Capture the cell that displays the provided text and extract its (x, y) central coordinate. 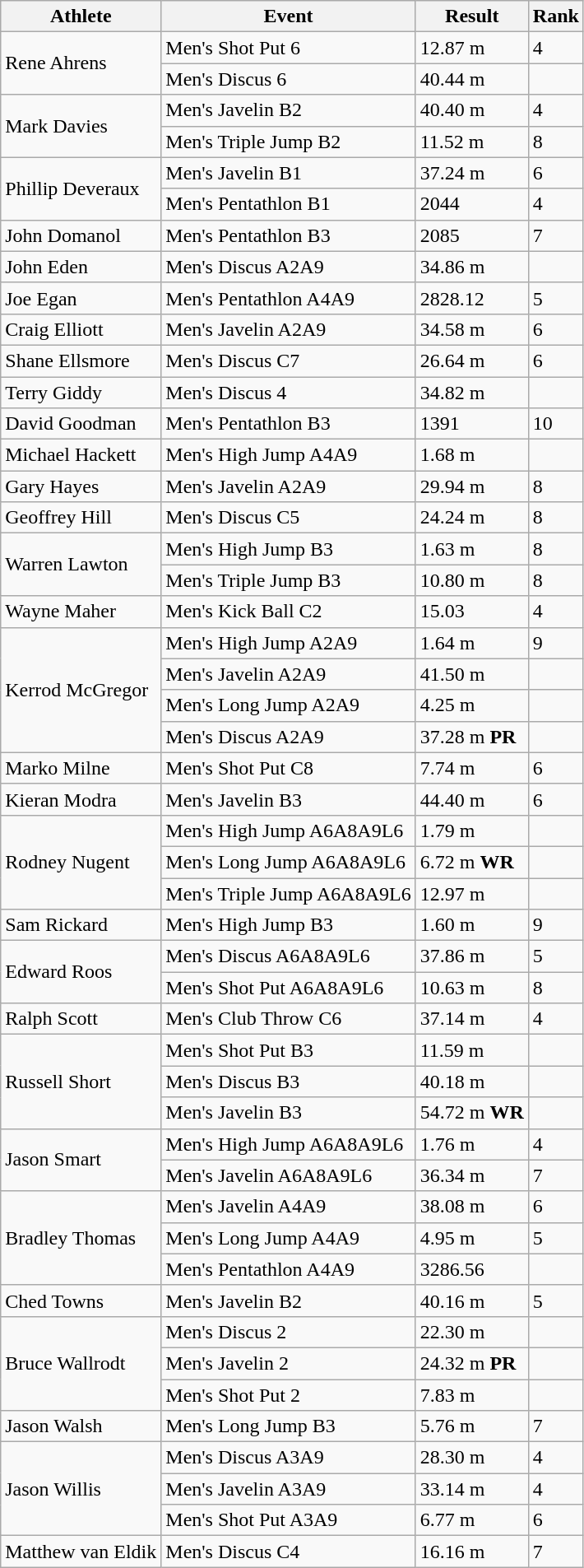
Mark Davies (81, 126)
Men's High Jump A4A9 (288, 455)
34.82 m (472, 393)
24.24 m (472, 518)
Men's Discus 4 (288, 393)
1.60 m (472, 925)
Result (472, 16)
Men's Shot Put 6 (288, 48)
40.16 m (472, 1300)
Men's Discus A3A9 (288, 1458)
3286.56 (472, 1269)
Wayne Maher (81, 612)
Men's Club Throw C6 (288, 1019)
Terry Giddy (81, 393)
Bradley Thomas (81, 1238)
54.72 m WR (472, 1113)
6.77 m (472, 1520)
Men's Javelin A6A8A9L6 (288, 1175)
Gary Hayes (81, 486)
2044 (472, 204)
24.32 m PR (472, 1363)
Men's High Jump A2A9 (288, 643)
33.14 m (472, 1489)
34.58 m (472, 329)
2828.12 (472, 298)
Men's Javelin 2 (288, 1363)
5.76 m (472, 1426)
Craig Elliott (81, 329)
Jason Walsh (81, 1426)
Men's Triple Jump A6A8A9L6 (288, 893)
11.52 m (472, 142)
Joe Egan (81, 298)
Bruce Wallrodt (81, 1363)
37.14 m (472, 1019)
12.97 m (472, 893)
10.63 m (472, 988)
Athlete (81, 16)
26.64 m (472, 361)
1.68 m (472, 455)
Men's Discus B3 (288, 1082)
Men's Shot Put B3 (288, 1050)
Event (288, 16)
Men's Long Jump A4A9 (288, 1238)
Men's Discus 2 (288, 1332)
1.76 m (472, 1144)
1.79 m (472, 831)
Men's Long Jump A6A8A9L6 (288, 862)
Men's Discus 6 (288, 79)
Michael Hackett (81, 455)
4.25 m (472, 705)
7.83 m (472, 1395)
28.30 m (472, 1458)
Men's Shot Put A3A9 (288, 1520)
4.95 m (472, 1238)
Phillip Deveraux (81, 188)
John Eden (81, 267)
40.18 m (472, 1082)
38.08 m (472, 1207)
Men's Long Jump A2A9 (288, 705)
22.30 m (472, 1332)
Rene Ahrens (81, 63)
Men's Discus A6A8A9L6 (288, 956)
Men's Pentathlon B1 (288, 204)
36.34 m (472, 1175)
Men's Javelin A3A9 (288, 1489)
Geoffrey Hill (81, 518)
Marko Milne (81, 768)
Kerrod McGregor (81, 690)
Rank (556, 16)
Men's Shot Put 2 (288, 1395)
Men's Discus C4 (288, 1552)
Jason Willis (81, 1489)
Men's Discus C7 (288, 361)
Matthew van Eldik (81, 1552)
Shane Ellsmore (81, 361)
1391 (472, 424)
Russell Short (81, 1082)
Men's Triple Jump B2 (288, 142)
37.86 m (472, 956)
Edward Roos (81, 972)
1.63 m (472, 549)
1.64 m (472, 643)
10.80 m (472, 580)
Kieran Modra (81, 799)
2085 (472, 235)
12.87 m (472, 48)
Men's Kick Ball C2 (288, 612)
Jason Smart (81, 1160)
Men's Shot Put C8 (288, 768)
Men's Shot Put A6A8A9L6 (288, 988)
Men's Javelin B1 (288, 173)
40.40 m (472, 110)
Men's Long Jump B3 (288, 1426)
37.24 m (472, 173)
John Domanol (81, 235)
15.03 (472, 612)
29.94 m (472, 486)
David Goodman (81, 424)
6.72 m WR (472, 862)
Ralph Scott (81, 1019)
Warren Lawton (81, 565)
Men's Javelin A4A9 (288, 1207)
16.16 m (472, 1552)
37.28 m PR (472, 737)
7.74 m (472, 768)
Men's Triple Jump B3 (288, 580)
Sam Rickard (81, 925)
Ched Towns (81, 1300)
10 (556, 424)
40.44 m (472, 79)
44.40 m (472, 799)
Men's Discus C5 (288, 518)
11.59 m (472, 1050)
Rodney Nugent (81, 862)
41.50 m (472, 674)
34.86 m (472, 267)
